Locate the cell with the specified text and output its [x, y] center coordinate. 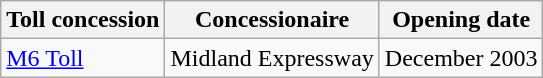
Toll concession [83, 20]
M6 Toll [83, 58]
Concessionaire [272, 20]
Opening date [461, 20]
Midland Expressway [272, 58]
December 2003 [461, 58]
